Capture the cell that displays the provided text and extract its [x, y] central coordinate. 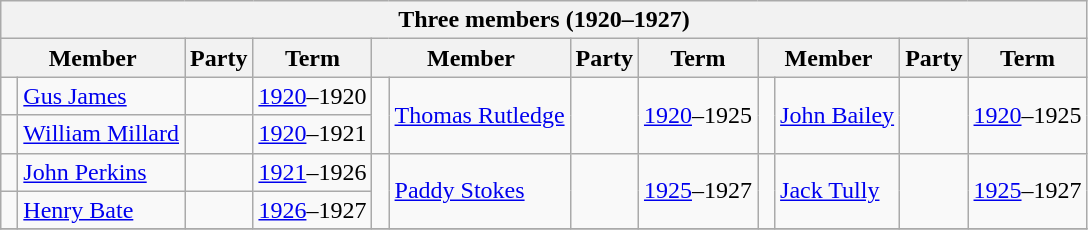
Thomas Rutledge [480, 115]
Henry Bate [102, 210]
John Bailey [838, 115]
John Perkins [102, 172]
Three members (1920–1927) [544, 20]
1920–1921 [312, 134]
1921–1926 [312, 172]
Gus James [102, 96]
William Millard [102, 134]
1926–1927 [312, 210]
Paddy Stokes [480, 191]
Jack Tully [838, 191]
1920–1920 [312, 96]
